Find where the given text appears and provide that cell's center as (x, y) coordinate. 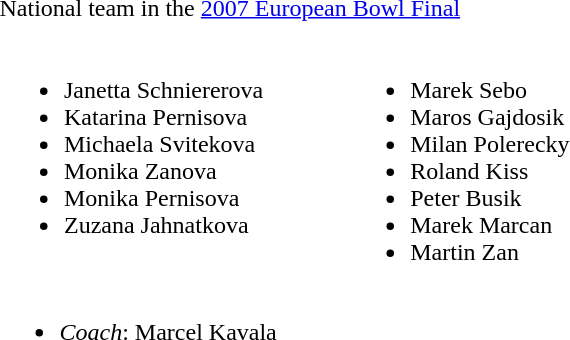
Janetta SchniererovaKatarina PernisovaMichaela SvitekovaMonika ZanovaMonika PernisovaZuzana Jahnatkova (133, 158)
